Output the (X, Y) coordinate of the center of the cell containing the given text.  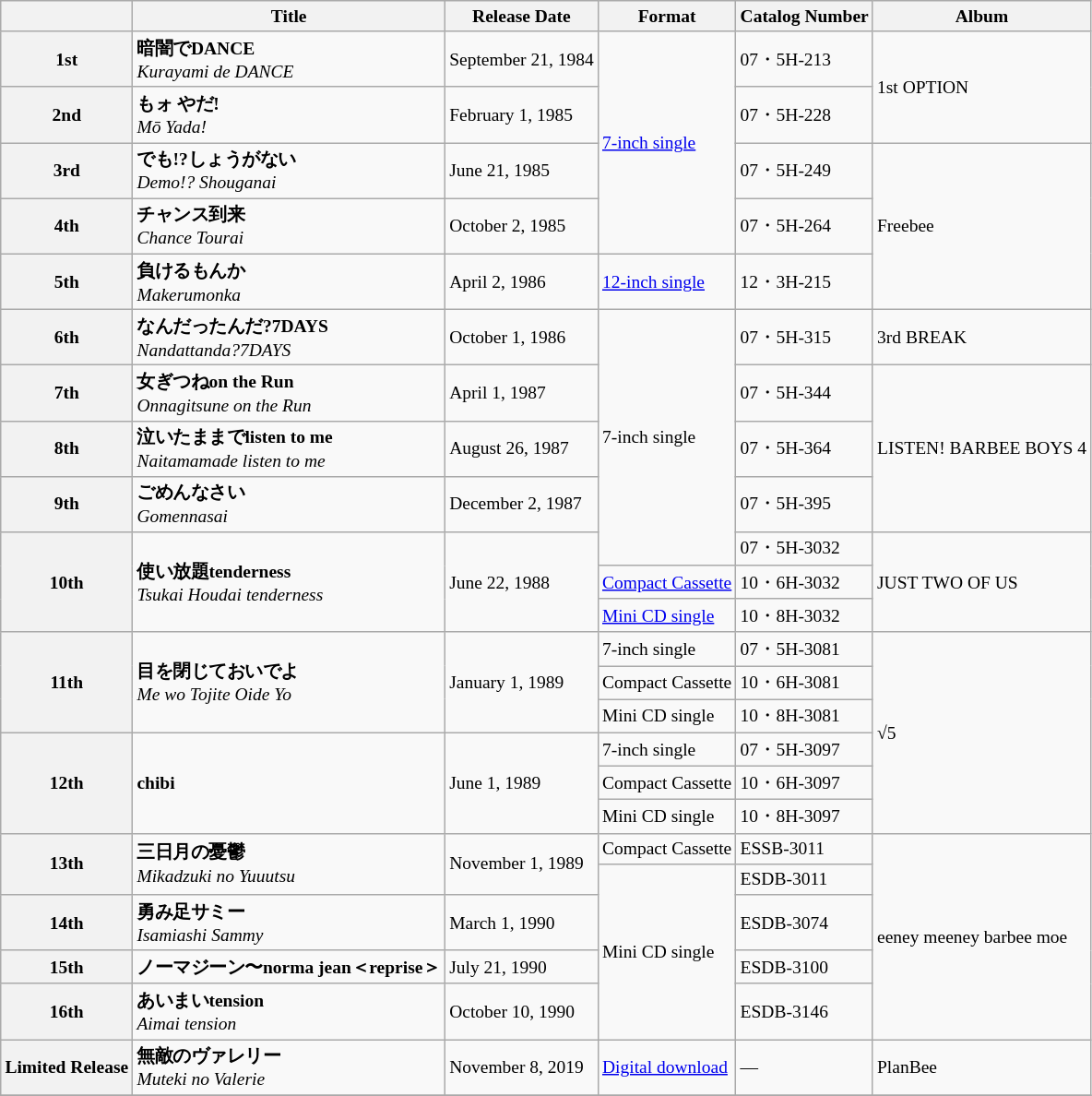
07・5H-395 (804, 504)
15th (66, 967)
Release Date (522, 17)
女ぎつねon the RunOnnagitsune on the Run (290, 393)
October 2, 1985 (522, 226)
4th (66, 226)
07・5H-3032 (804, 549)
ESDB-3146 (804, 1011)
ノーマジーン〜norma jean＜reprise＞ (290, 967)
でも!?しょうがないDemo!? Shouganai (290, 171)
Format (667, 17)
12・3H-215 (804, 281)
Album (981, 17)
ESSB-3011 (804, 849)
2nd (66, 114)
負けるもんかMakerumonka (290, 281)
07・5H-213 (804, 59)
April 2, 1986 (522, 281)
chibi (290, 782)
なんだったんだ?7DAYSNandattanda?7DAYS (290, 337)
チャンス到来Chance Tourai (290, 226)
5th (66, 281)
10・8H-3097 (804, 816)
Freebee (981, 227)
ESDB-3074 (804, 923)
07・5H-228 (804, 114)
December 2, 1987 (522, 504)
1st (66, 59)
ESDB-3100 (804, 967)
3rd (66, 171)
Title (290, 17)
April 1, 1987 (522, 393)
10・6H-3081 (804, 683)
10・6H-3032 (804, 582)
もォ やだ!Mō Yada! (290, 114)
14th (66, 923)
ESDB-3011 (804, 878)
September 21, 1984 (522, 59)
November 8, 2019 (522, 1066)
07・5H-3097 (804, 749)
11th (66, 683)
January 1, 1989 (522, 683)
June 22, 1988 (522, 583)
10・8H-3032 (804, 615)
使い放題tendernessTsukai Houdai tenderness (290, 583)
泣いたままでlisten to meNaitamamade listen to me (290, 448)
October 1, 1986 (522, 337)
12th (66, 782)
07・5H-3081 (804, 649)
June 1, 1989 (522, 782)
1st OPTION (981, 87)
07・5H-364 (804, 448)
07・5H-344 (804, 393)
三日月の憂鬱Mikadzuki no Yuuutsu (290, 864)
暗闇でDANCEKurayami de DANCE (290, 59)
October 10, 1990 (522, 1011)
10th (66, 583)
10・8H-3081 (804, 716)
PlanBee (981, 1066)
Catalog Number (804, 17)
07・5H-264 (804, 226)
6th (66, 337)
LISTEN! BARBEE BOYS 4 (981, 448)
Digital download (667, 1066)
√5 (981, 733)
— (804, 1066)
June 21, 1985 (522, 171)
07・5H-315 (804, 337)
JUST TWO OF US (981, 583)
ごめんなさいGomennasai (290, 504)
12-inch single (667, 281)
9th (66, 504)
13th (66, 864)
勇み足サミーIsamiashi Sammy (290, 923)
10・6H-3097 (804, 783)
March 1, 1990 (522, 923)
Limited Release (66, 1066)
7th (66, 393)
3rd BREAK (981, 337)
eeney meeney barbee moe (981, 935)
February 1, 1985 (522, 114)
07・5H-249 (804, 171)
あいまいtensionAimai tension (290, 1011)
8th (66, 448)
November 1, 1989 (522, 864)
August 26, 1987 (522, 448)
July 21, 1990 (522, 967)
目を閉じておいでよMe wo Tojite Oide Yo (290, 683)
16th (66, 1011)
無敵のヴァレリーMuteki no Valerie (290, 1066)
